For the text-containing cell, return its midpoint in (X, Y) coordinate format. 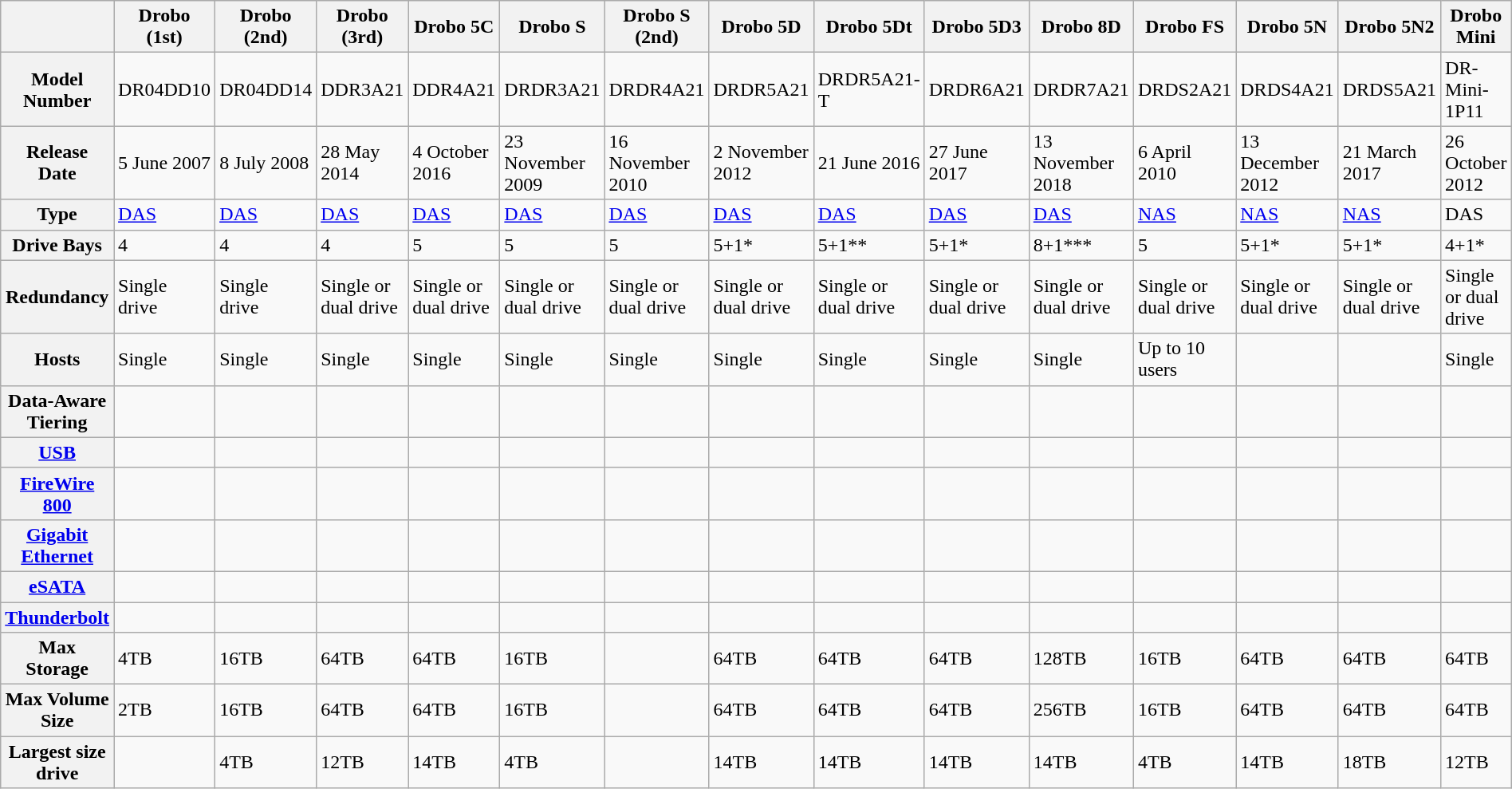
Largest size drive (57, 763)
Thunderbolt (57, 617)
DRDR5A21 (761, 89)
Max Volume Size (57, 710)
5 June 2007 (164, 163)
Drobo S (552, 27)
Drobo (3rd) (362, 27)
21 March 2017 (1389, 163)
USB (57, 452)
DR-Mini-1P11 (1476, 89)
256TB (1081, 710)
27 June 2017 (976, 163)
Drobo 5D3 (976, 27)
4 October 2016 (455, 163)
Drobo 8D (1081, 27)
Type (57, 215)
8 July 2008 (266, 163)
Redundancy (57, 297)
DRDS4A21 (1287, 89)
DRDS5A21 (1389, 89)
DRDR5A21-T (869, 89)
8+1*** (1081, 245)
Drobo 5N (1287, 27)
DRDR6A21 (976, 89)
Drobo Mini (1476, 27)
4+1* (1476, 245)
2 November 2012 (761, 163)
16 November 2010 (657, 163)
Up to 10 users (1184, 359)
18TB (1389, 763)
Drobo (2nd) (266, 27)
Drobo (1st) (164, 27)
DR04DD14 (266, 89)
Model Number (57, 89)
Drobo 5N2 (1389, 27)
DDR3A21 (362, 89)
Data-Aware Tiering (57, 412)
Drobo 5Dt (869, 27)
Max Storage (57, 659)
5+1** (869, 245)
128TB (1081, 659)
FireWire 800 (57, 493)
Gigabit Ethernet (57, 546)
Drobo 5D (761, 27)
13 December 2012 (1287, 163)
Drobo 5C (455, 27)
21 June 2016 (869, 163)
DRDR3A21 (552, 89)
28 May 2014 (362, 163)
Hosts (57, 359)
26 October 2012 (1476, 163)
13 November 2018 (1081, 163)
6 April 2010 (1184, 163)
eSATA (57, 586)
Drobo FS (1184, 27)
DDR4A21 (455, 89)
Release Date (57, 163)
Drive Bays (57, 245)
DRDS2A21 (1184, 89)
DRDR4A21 (657, 89)
2TB (164, 710)
DR04DD10 (164, 89)
Drobo S (2nd) (657, 27)
DRDR7A21 (1081, 89)
23 November 2009 (552, 163)
